Extract the [X, Y] coordinate from the center of the cell holding the provided text.  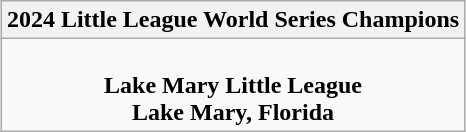
2024 Little League World Series Champions [232, 20]
Lake Mary Little League Lake Mary, Florida [232, 85]
